Capture the cell that displays the provided text and extract its [x, y] central coordinate. 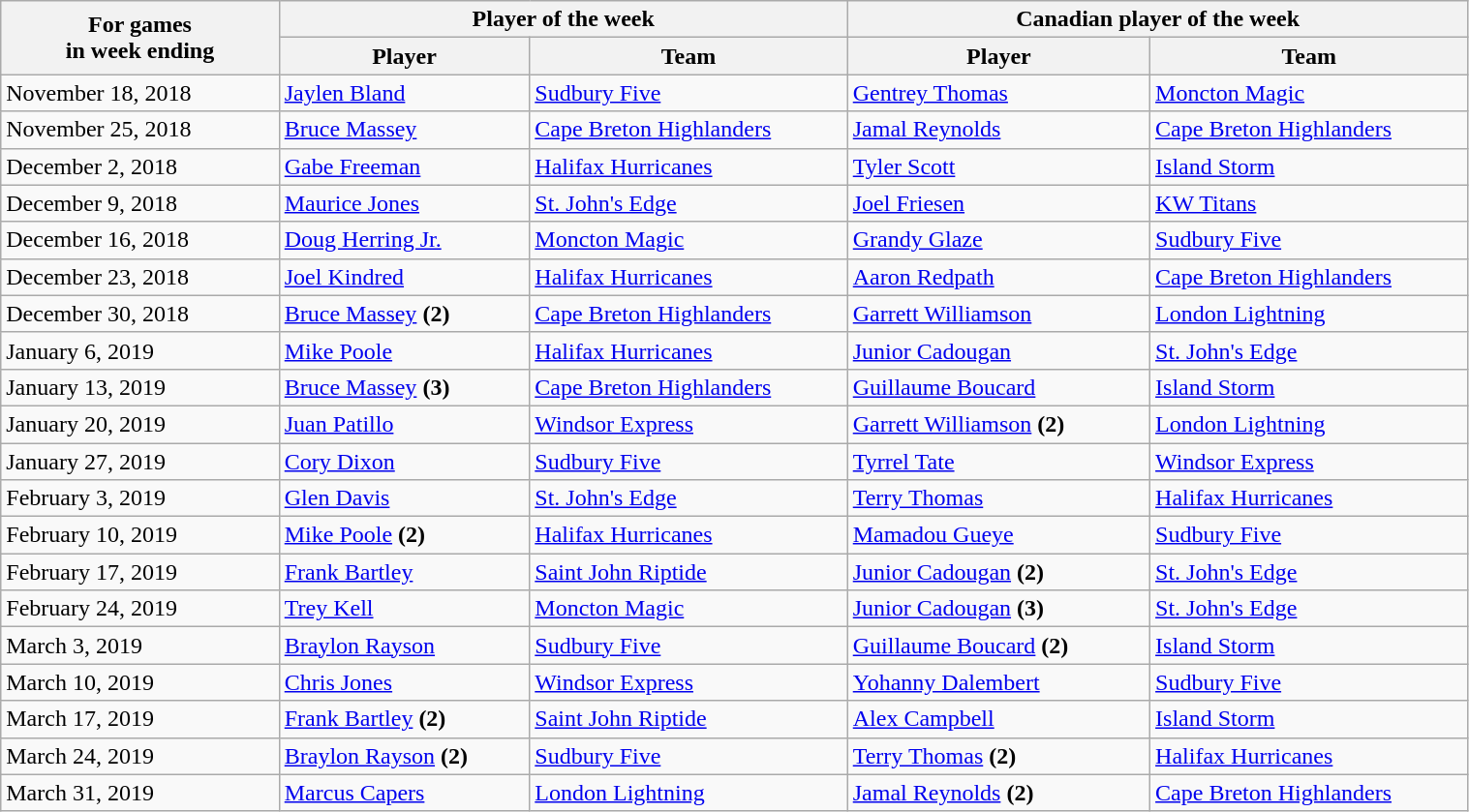
Mamadou Gueye [998, 535]
Yohanny Dalembert [998, 682]
For gamesin week ending [139, 38]
December 30, 2018 [139, 314]
Chris Jones [405, 682]
December 9, 2018 [139, 203]
Joel Friesen [998, 203]
January 20, 2019 [139, 424]
Doug Herring Jr. [405, 240]
Juan Patillo [405, 424]
Jamal Reynolds (2) [998, 793]
Player of the week [564, 19]
Joel Kindred [405, 277]
Terry Thomas [998, 498]
Jamal Reynolds [998, 130]
January 6, 2019 [139, 350]
Glen Davis [405, 498]
Tyler Scott [998, 166]
Gabe Freeman [405, 166]
Maurice Jones [405, 203]
Mike Poole [405, 350]
KW Titans [1309, 203]
Bruce Massey (2) [405, 314]
Guillaume Boucard (2) [998, 646]
Marcus Capers [405, 793]
Garrett Williamson [998, 314]
January 13, 2019 [139, 387]
Canadian player of the week [1158, 19]
January 27, 2019 [139, 462]
Grandy Glaze [998, 240]
Garrett Williamson (2) [998, 424]
Braylon Rayson [405, 646]
March 3, 2019 [139, 646]
February 10, 2019 [139, 535]
December 2, 2018 [139, 166]
March 10, 2019 [139, 682]
December 16, 2018 [139, 240]
Mike Poole (2) [405, 535]
February 24, 2019 [139, 609]
Gentrey Thomas [998, 93]
Junior Cadougan (3) [998, 609]
December 23, 2018 [139, 277]
Frank Bartley (2) [405, 719]
Guillaume Boucard [998, 387]
November 18, 2018 [139, 93]
March 17, 2019 [139, 719]
Trey Kell [405, 609]
Terry Thomas (2) [998, 756]
Braylon Rayson (2) [405, 756]
Bruce Massey (3) [405, 387]
November 25, 2018 [139, 130]
Bruce Massey [405, 130]
Frank Bartley [405, 572]
March 24, 2019 [139, 756]
Aaron Redpath [998, 277]
February 17, 2019 [139, 572]
March 31, 2019 [139, 793]
Jaylen Bland [405, 93]
Junior Cadougan (2) [998, 572]
Alex Campbell [998, 719]
Junior Cadougan [998, 350]
February 3, 2019 [139, 498]
Tyrrel Tate [998, 462]
Cory Dixon [405, 462]
